Search for the cell housing the specified text and yield its [X, Y] center coordinate. 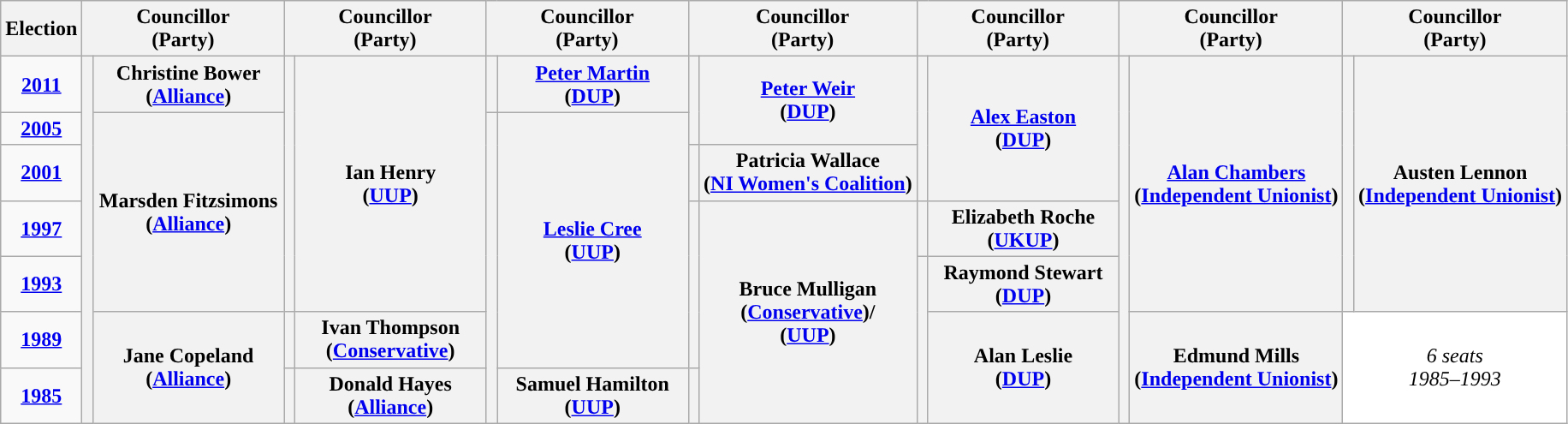
1997 [41, 228]
2011 [41, 84]
Alan Leslie (DUP) [1024, 367]
Leslie Cree (UUP) [592, 240]
Austen Lennon (Independent Unionist) [1460, 184]
Bruce Mulligan (Conservative)/ (UUP) [808, 312]
6 seats1985–1993 [1455, 367]
Christine Bower (Alliance) [188, 84]
1985 [41, 396]
Alan Chambers (Independent Unionist) [1236, 184]
1989 [41, 339]
Jane Copeland (Alliance) [188, 367]
Peter Weir (DUP) [808, 101]
Samuel Hamilton (UUP) [592, 396]
2005 [41, 128]
Ian Henry (UUP) [390, 184]
Edmund Mills (Independent Unionist) [1236, 367]
Elizabeth Roche (UKUP) [1024, 228]
Peter Martin (DUP) [592, 84]
1993 [41, 284]
Ivan Thompson (Conservative) [390, 339]
2001 [41, 173]
Donald Hayes (Alliance) [390, 396]
Election [41, 29]
Marsden Fitzsimons (Alliance) [188, 212]
Raymond Stewart (DUP) [1024, 284]
Alex Easton (DUP) [1024, 128]
Patricia Wallace (NI Women's Coalition) [808, 173]
